Identify which cell holds the provided text, then report its (x, y) central coordinate. 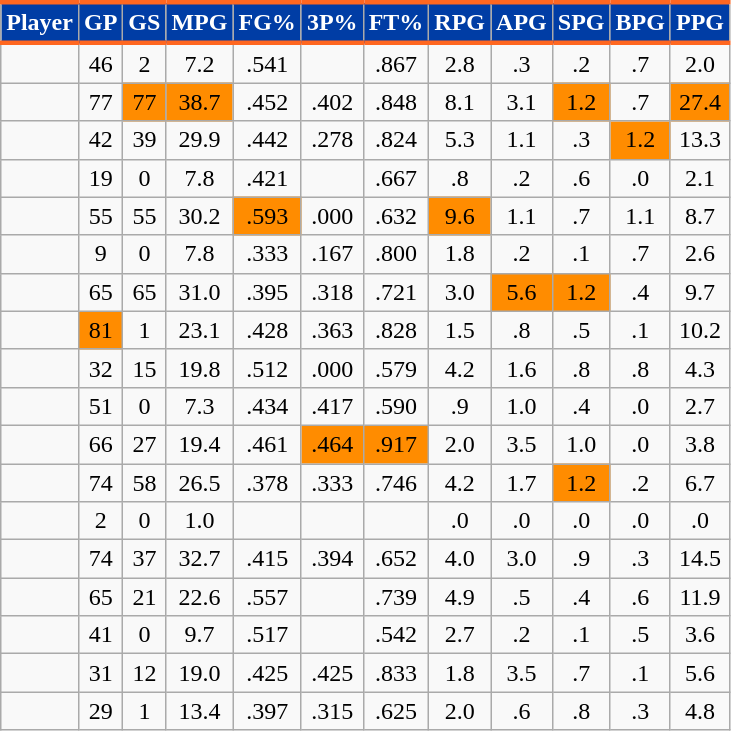
.541 (267, 63)
.625 (396, 711)
.652 (396, 559)
21 (144, 597)
23.1 (200, 330)
.517 (267, 635)
32 (100, 368)
10.2 (700, 330)
32.7 (200, 559)
MPG (200, 22)
BPG (640, 22)
27 (144, 444)
.167 (332, 254)
8.1 (460, 102)
13.4 (200, 711)
SPG (581, 22)
.917 (396, 444)
7.2 (200, 63)
29.9 (200, 140)
15 (144, 368)
19 (100, 178)
.394 (332, 559)
FT% (396, 22)
2.6 (700, 254)
31.0 (200, 292)
.590 (396, 406)
12 (144, 673)
.434 (267, 406)
.378 (267, 483)
5.3 (460, 140)
3.1 (522, 102)
RPG (460, 22)
9.6 (460, 216)
4.0 (460, 559)
.746 (396, 483)
8.7 (700, 216)
1.5 (460, 330)
19.0 (200, 673)
.315 (332, 711)
9 (100, 254)
2.8 (460, 63)
.867 (396, 63)
APG (522, 22)
81 (100, 330)
.421 (267, 178)
31 (100, 673)
1.6 (522, 368)
.542 (396, 635)
42 (100, 140)
13.3 (700, 140)
.632 (396, 216)
7.3 (200, 406)
1.7 (522, 483)
.464 (332, 444)
30.2 (200, 216)
.415 (267, 559)
.593 (267, 216)
GP (100, 22)
2.1 (700, 178)
19.8 (200, 368)
4.8 (700, 711)
.318 (332, 292)
.278 (332, 140)
.667 (396, 178)
.428 (267, 330)
PPG (700, 22)
38.7 (200, 102)
22.6 (200, 597)
.395 (267, 292)
46 (100, 63)
27.4 (700, 102)
3.8 (700, 444)
.417 (332, 406)
3P% (332, 22)
41 (100, 635)
3.6 (700, 635)
11.9 (700, 597)
.800 (396, 254)
39 (144, 140)
.579 (396, 368)
37 (144, 559)
51 (100, 406)
58 (144, 483)
66 (100, 444)
4.9 (460, 597)
.833 (396, 673)
.739 (396, 597)
FG% (267, 22)
.848 (396, 102)
.397 (267, 711)
.452 (267, 102)
4.3 (700, 368)
.512 (267, 368)
6.7 (700, 483)
19.4 (200, 444)
.363 (332, 330)
.824 (396, 140)
.557 (267, 597)
.828 (396, 330)
.461 (267, 444)
.442 (267, 140)
29 (100, 711)
Player (40, 22)
GS (144, 22)
26.5 (200, 483)
.721 (396, 292)
.402 (332, 102)
14.5 (700, 559)
